Determine the (X, Y) coordinate at the center of the cell enclosing the given text.  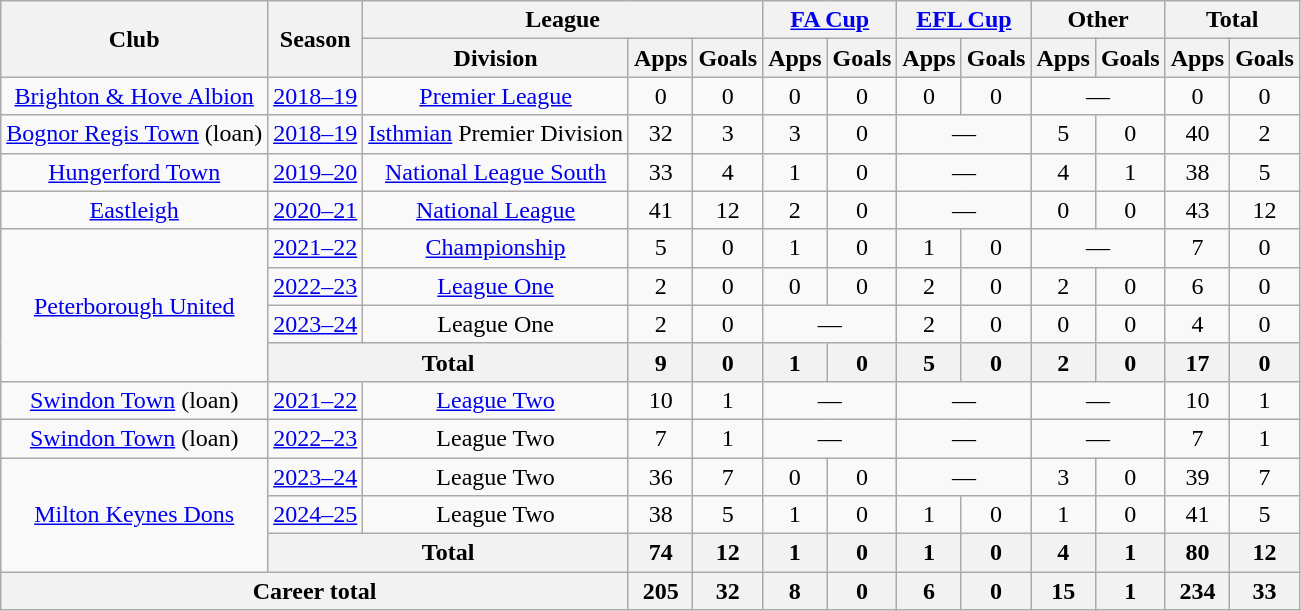
Premier League (496, 96)
2024–25 (316, 515)
234 (1197, 591)
2019–20 (316, 172)
Other (1098, 20)
National League South (496, 172)
National League (496, 210)
36 (660, 477)
17 (1197, 362)
80 (1197, 553)
39 (1197, 477)
League (563, 20)
74 (660, 553)
40 (1197, 134)
Club (134, 39)
Championship (496, 248)
Milton Keynes Dons (134, 515)
Career total (315, 591)
Hungerford Town (134, 172)
FA Cup (830, 20)
Brighton & Hove Albion (134, 96)
Season (316, 39)
205 (660, 591)
Eastleigh (134, 210)
Bognor Regis Town (loan) (134, 134)
Division (496, 58)
EFL Cup (964, 20)
8 (795, 591)
43 (1197, 210)
Isthmian Premier Division (496, 134)
Peterborough United (134, 305)
15 (1063, 591)
9 (660, 362)
2020–21 (316, 210)
